Extract the (X, Y) coordinate from the center of the cell holding the provided text.  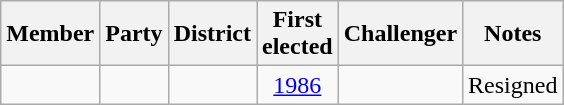
Challenger (400, 34)
1986 (297, 85)
District (212, 34)
Party (134, 34)
Firstelected (297, 34)
Resigned (513, 85)
Member (50, 34)
Notes (513, 34)
